Search for the cell housing the specified text and yield its (x, y) center coordinate. 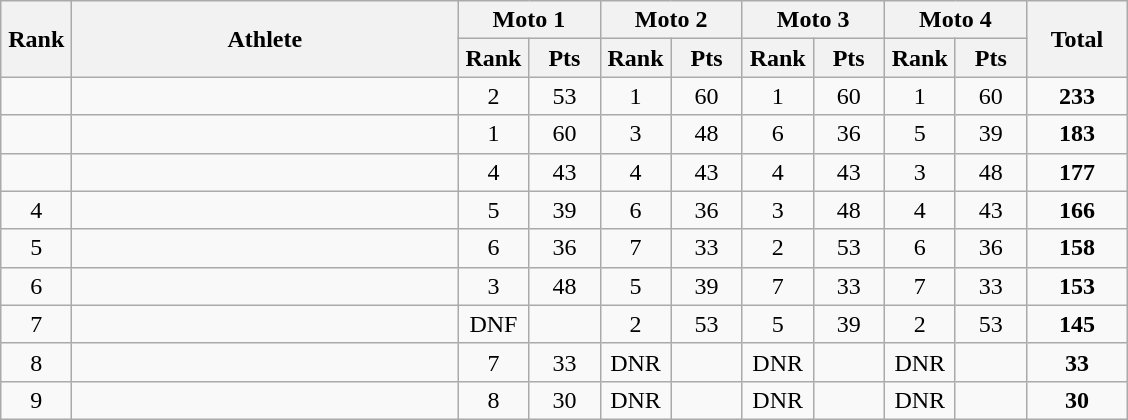
DNF (494, 324)
Moto 1 (529, 20)
183 (1076, 134)
Total (1076, 39)
Moto 3 (813, 20)
177 (1076, 172)
9 (36, 400)
158 (1076, 248)
166 (1076, 210)
153 (1076, 286)
233 (1076, 96)
Moto 4 (955, 20)
Athlete (265, 39)
145 (1076, 324)
Moto 2 (671, 20)
